Identify which cell holds the provided text, then report its (x, y) central coordinate. 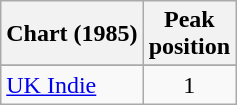
UK Indie (72, 85)
Peakposition (189, 34)
1 (189, 85)
Chart (1985) (72, 34)
